Pinpoint the cell where the given text exists, returning its (x, y) midpoint coordinate. 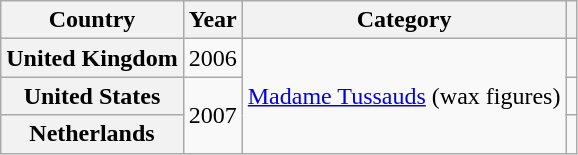
Netherlands (92, 134)
Madame Tussauds (wax figures) (404, 96)
2006 (212, 58)
Country (92, 20)
United States (92, 96)
Category (404, 20)
2007 (212, 115)
Year (212, 20)
United Kingdom (92, 58)
